Return the [x, y] coordinate for the center point of the cell that contains the specified text.  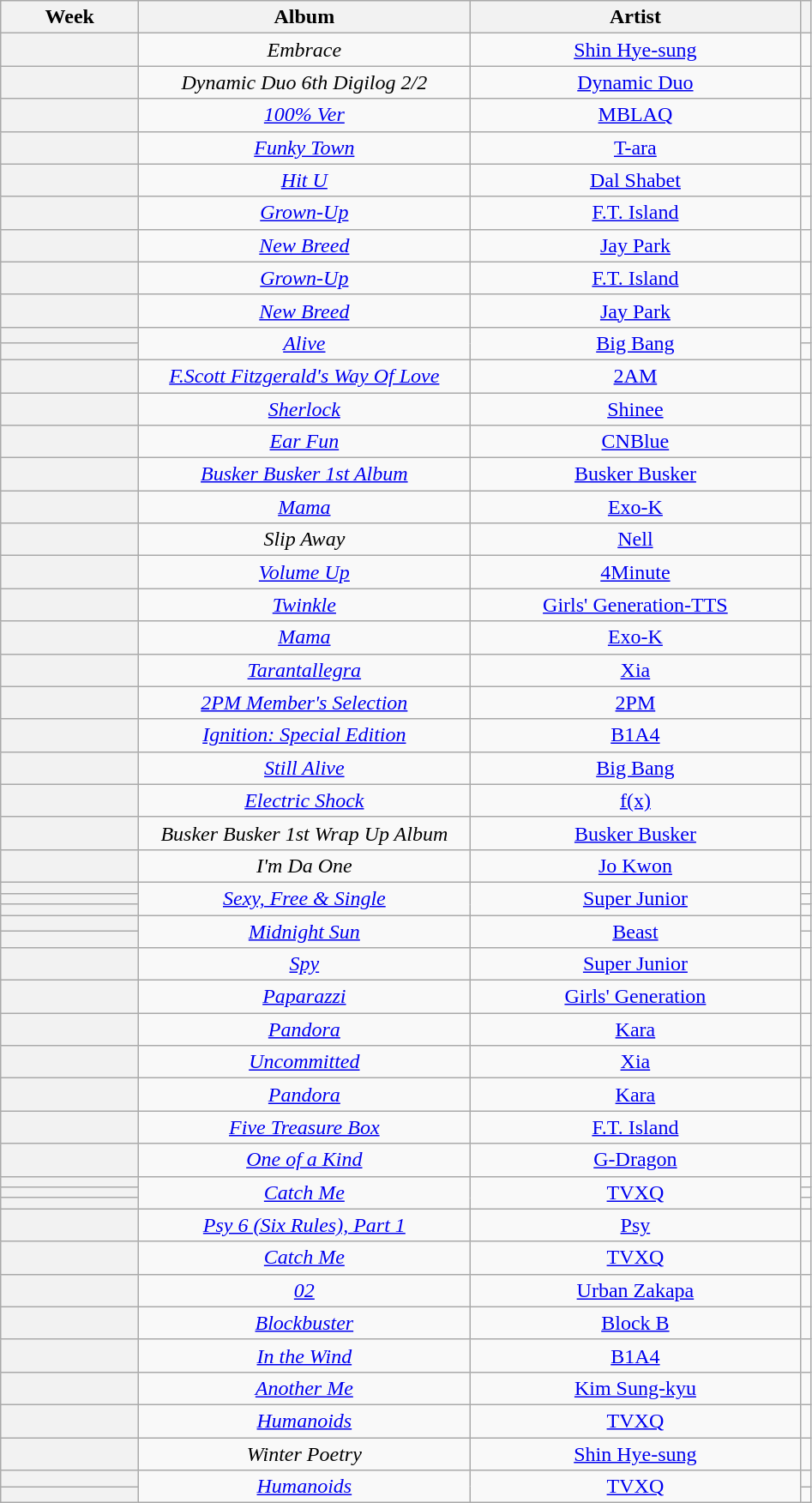
Busker Busker 1st Wrap Up Album [304, 833]
MBLAQ [635, 115]
Alive [304, 343]
F.Scott Fitzgerald's Way Of Love [304, 376]
Volume Up [304, 572]
Tarantallegra [304, 670]
Urban Zakapa [635, 1290]
Kim Sung-kyu [635, 1388]
Girls' Generation-TTS [635, 605]
Slip Away [304, 540]
Electric Shock [304, 800]
Block B [635, 1323]
100% Ver [304, 115]
Busker Busker 1st Album [304, 474]
Embrace [304, 50]
Jo Kwon [635, 866]
Twinkle [304, 605]
Sexy, Free & Single [304, 898]
Psy [635, 1225]
Dynamic Duo 6th Digilog 2/2 [304, 82]
Winter Poetry [304, 1454]
Paparazzi [304, 997]
Another Me [304, 1388]
CNBlue [635, 442]
Uncommitted [304, 1062]
Nell [635, 540]
Five Treasure Box [304, 1127]
Blockbuster [304, 1323]
Ignition: Special Edition [304, 735]
In the Wind [304, 1355]
2PM Member's Selection [304, 703]
Midnight Sun [304, 931]
f(x) [635, 800]
T-ara [635, 148]
02 [304, 1290]
Sherlock [304, 409]
Shinee [635, 409]
Funky Town [304, 148]
Week [70, 17]
Dal Shabet [635, 180]
I'm Da One [304, 866]
G-Dragon [635, 1160]
Artist [635, 17]
Hit U [304, 180]
Ear Fun [304, 442]
Psy 6 (Six Rules), Part 1 [304, 1225]
One of a Kind [304, 1160]
4Minute [635, 572]
Girls' Generation [635, 997]
2AM [635, 376]
Dynamic Duo [635, 82]
Beast [635, 931]
Spy [304, 964]
Album [304, 17]
2PM [635, 703]
Still Alive [304, 768]
